Provide the (x, y) coordinate of the cell's center where the given text is located.  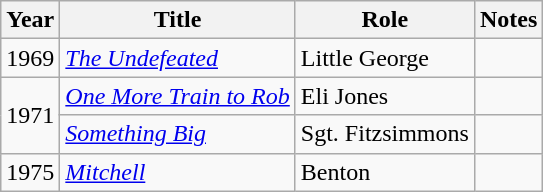
Benton (384, 172)
1975 (30, 172)
Title (178, 20)
The Undefeated (178, 58)
Something Big (178, 134)
Eli Jones (384, 96)
One More Train to Rob (178, 96)
Sgt. Fitzsimmons (384, 134)
1969 (30, 58)
Mitchell (178, 172)
Little George (384, 58)
Year (30, 20)
Role (384, 20)
Notes (508, 20)
1971 (30, 115)
